Identify which cell holds the provided text, then report its (x, y) central coordinate. 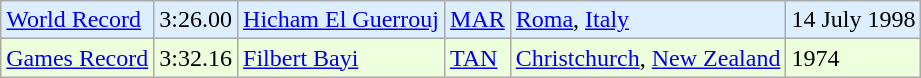
TAN (478, 58)
World Record (78, 20)
3:26.00 (196, 20)
3:32.16 (196, 58)
Games Record (78, 58)
Hicham El Guerrouj (342, 20)
MAR (478, 20)
14 July 1998 (854, 20)
Filbert Bayi (342, 58)
1974 (854, 58)
Roma, Italy (648, 20)
Christchurch, New Zealand (648, 58)
